Return the (x, y) coordinate for the center point of the cell that contains the specified text.  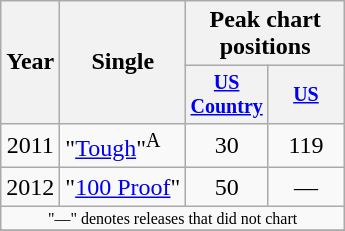
US (306, 94)
US Country (227, 94)
"Tough"A (123, 146)
Peak chartpositions (266, 34)
Year (30, 62)
— (306, 187)
2011 (30, 146)
2012 (30, 187)
Single (123, 62)
30 (227, 146)
119 (306, 146)
"100 Proof" (123, 187)
50 (227, 187)
"—" denotes releases that did not chart (173, 218)
